Detect which cell encompasses the target text, then output its [X, Y] center coordinate. 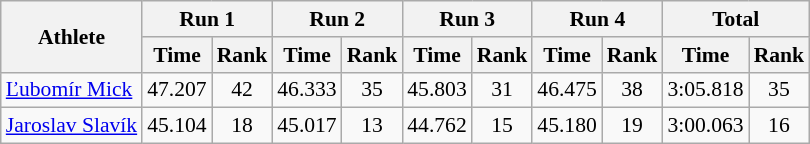
45.803 [436, 90]
Ľubomír Mick [72, 90]
42 [242, 90]
38 [632, 90]
18 [242, 126]
19 [632, 126]
45.104 [176, 126]
Athlete [72, 36]
44.762 [436, 126]
31 [502, 90]
47.207 [176, 90]
Run 2 [337, 19]
Run 4 [597, 19]
46.475 [566, 90]
Jaroslav Slavík [72, 126]
16 [780, 126]
3:00.063 [705, 126]
3:05.818 [705, 90]
13 [372, 126]
45.180 [566, 126]
Run 1 [207, 19]
Run 3 [467, 19]
15 [502, 126]
46.333 [306, 90]
Total [736, 19]
45.017 [306, 126]
